Identify which cell holds the provided text, then report its [x, y] central coordinate. 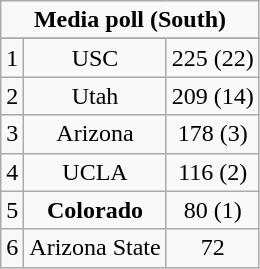
5 [12, 210]
UCLA [95, 172]
178 (3) [212, 134]
2 [12, 96]
Colorado [95, 210]
USC [95, 58]
1 [12, 58]
80 (1) [212, 210]
209 (14) [212, 96]
3 [12, 134]
72 [212, 248]
Arizona [95, 134]
Media poll (South) [130, 20]
116 (2) [212, 172]
Arizona State [95, 248]
4 [12, 172]
225 (22) [212, 58]
6 [12, 248]
Utah [95, 96]
